Return the (x, y) coordinate for the center point of the cell that contains the specified text.  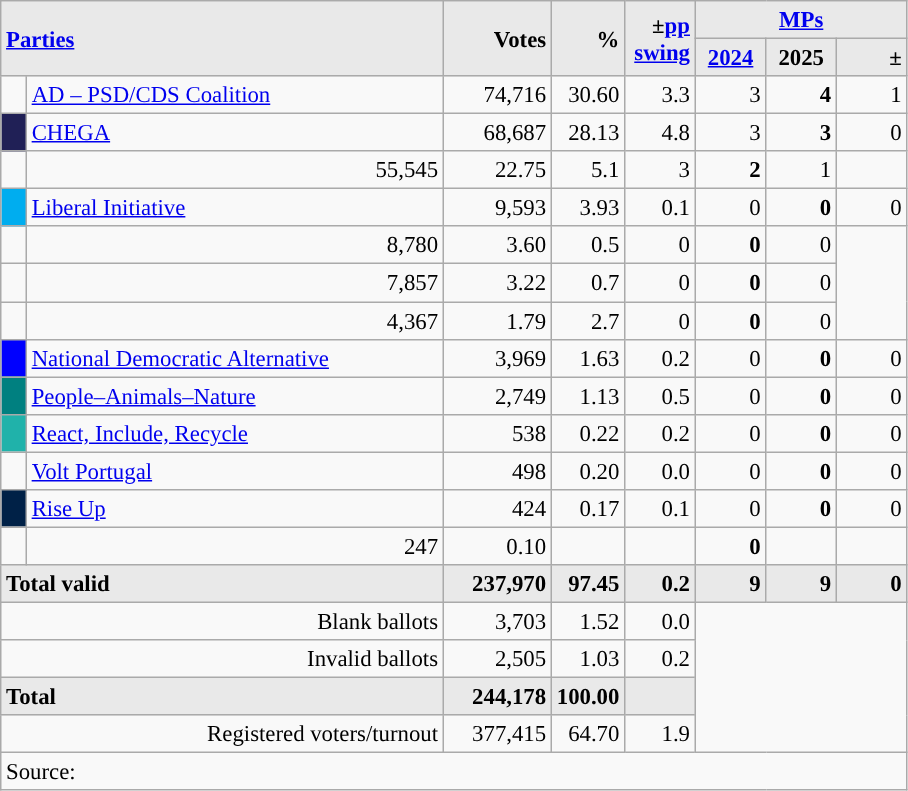
5.1 (588, 170)
Registered voters/turnout (222, 734)
National Democratic Alternative (234, 358)
30.60 (588, 95)
± (872, 58)
74,716 (497, 95)
68,687 (497, 133)
Liberal Initiative (234, 208)
3.3 (660, 95)
377,415 (497, 734)
2025 (802, 58)
2.7 (588, 321)
498 (497, 471)
% (588, 38)
Invalid ballots (222, 659)
0.20 (588, 471)
2 (730, 170)
2024 (730, 58)
0.17 (588, 509)
28.13 (588, 133)
7,857 (234, 283)
97.45 (588, 584)
People–Animals–Nature (234, 396)
22.75 (497, 170)
237,970 (497, 584)
3.60 (497, 245)
Votes (497, 38)
538 (497, 433)
2,505 (497, 659)
React, Include, Recycle (234, 433)
3,703 (497, 621)
Parties (222, 38)
0.10 (497, 546)
1.79 (497, 321)
0.22 (588, 433)
1.9 (660, 734)
MPs (801, 20)
±pp swing (660, 38)
Total (222, 697)
Source: (454, 772)
2,749 (497, 396)
Total valid (222, 584)
3,969 (497, 358)
424 (497, 509)
64.70 (588, 734)
3.93 (588, 208)
0.7 (588, 283)
100.00 (588, 697)
244,178 (497, 697)
1.13 (588, 396)
3.22 (497, 283)
4.8 (660, 133)
1.03 (588, 659)
8,780 (234, 245)
Blank ballots (222, 621)
247 (234, 546)
Volt Portugal (234, 471)
AD – PSD/CDS Coalition (234, 95)
CHEGA (234, 133)
Rise Up (234, 509)
4 (802, 95)
55,545 (234, 170)
1.52 (588, 621)
9,593 (497, 208)
1.63 (588, 358)
4,367 (234, 321)
